Detect which cell encompasses the target text, then output its (X, Y) center coordinate. 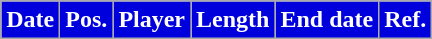
Pos. (86, 20)
Length (233, 20)
Player (152, 20)
Ref. (406, 20)
End date (327, 20)
Date (30, 20)
